Detect which cell encompasses the target text, then output its [X, Y] center coordinate. 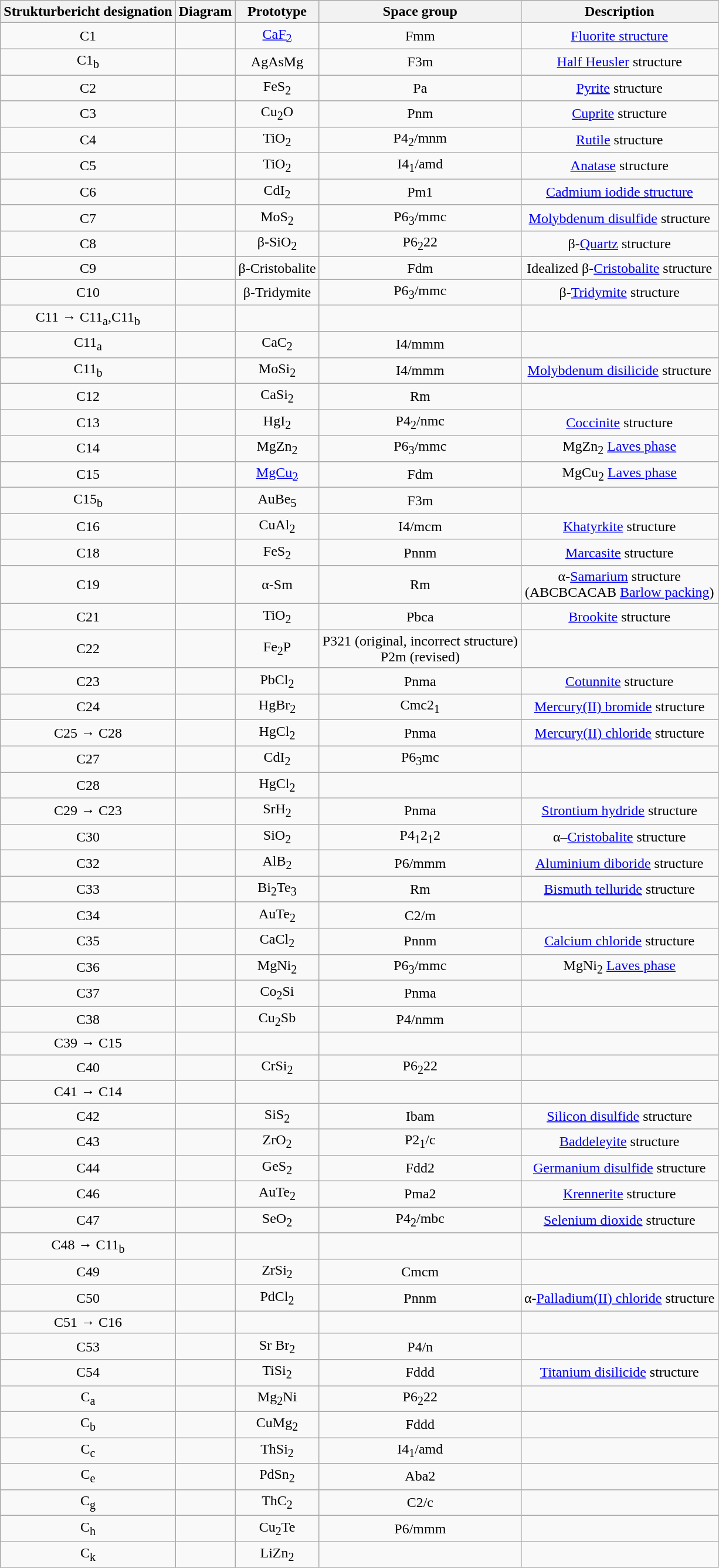
P4/nmm [420, 1019]
C48 → C11b [88, 1246]
C40 [88, 1067]
Half Heusler structure [619, 62]
Cc [88, 1451]
C37 [88, 993]
C11b [88, 370]
MgCu2 Laves phase [619, 474]
α-Sm [277, 584]
Cu2O [277, 114]
P4/n [420, 1346]
C34 [88, 915]
P42/mnm [420, 140]
Marcasite structure [619, 552]
Silicon disulfide structure [619, 1116]
ThC2 [277, 1502]
PbCl2 [277, 681]
C1b [88, 62]
C16 [88, 526]
Cmcm [420, 1272]
C18 [88, 552]
C19 [88, 584]
HgBr2 [277, 707]
C3 [88, 114]
C22 [88, 649]
C32 [88, 863]
Titanium disilicide structure [619, 1373]
C24 [88, 707]
P21/c [420, 1142]
C5 [88, 166]
Fe2P [277, 649]
Cmc21 [420, 707]
Selenium dioxide structure [619, 1220]
C29 → C23 [88, 811]
SiS2 [277, 1116]
β-Tridymite structure [619, 292]
C49 [88, 1272]
Rutile structure [619, 140]
P41212 [420, 837]
MgNi2 Laves phase [619, 967]
C2 [88, 88]
α-Samarium structure(ABCBCACAB Barlow packing) [619, 584]
Brookite structure [619, 617]
CrSi2 [277, 1067]
MgZn2 Laves phase [619, 448]
Pma2 [420, 1194]
C1 [88, 36]
Ca [88, 1398]
Khatyrkite structure [619, 526]
C10 [88, 292]
Co2Si [277, 993]
ZrO2 [277, 1142]
LiZn2 [277, 1555]
C35 [88, 941]
P321 (original, incorrect structure) P2m (revised) [420, 649]
C53 [88, 1346]
Cu2Te [277, 1529]
C11a [88, 344]
Ce [88, 1476]
Baddeleyite structure [619, 1142]
α-Palladium(II) chloride structure [619, 1298]
Ch [88, 1529]
Space group [420, 12]
CaC2 [277, 344]
AlB2 [277, 863]
CaCl2 [277, 941]
Pyrite structure [619, 88]
Fluorite structure [619, 36]
C25 → C28 [88, 733]
Calcium chloride structure [619, 941]
Bi2Te3 [277, 889]
C38 [88, 1019]
Bismuth telluride structure [619, 889]
Germanium disulfide structure [619, 1168]
ZrSi2 [277, 1272]
Pnm [420, 114]
SiO2 [277, 837]
Aluminium diboride structure [619, 863]
C54 [88, 1373]
Ibam [420, 1116]
Pa [420, 88]
SrH2 [277, 811]
Molybdenum disulfide structure [619, 218]
MoS2 [277, 218]
Pm1 [420, 192]
Cuprite structure [619, 114]
C30 [88, 837]
MgNi2 [277, 967]
C39 → C15 [88, 1043]
Coccinite structure [619, 423]
MoSi2 [277, 370]
C8 [88, 244]
C2/m [420, 915]
β-Quartz structure [619, 244]
C50 [88, 1298]
Krennerite structure [619, 1194]
Fmm [420, 36]
C51 → C16 [88, 1322]
β-Tridymite [277, 292]
β-Cristobalite [277, 268]
Cb [88, 1424]
TiSi2 [277, 1373]
CaSi2 [277, 396]
CaF2 [277, 36]
Mercury(II) chloride structure [619, 733]
C4 [88, 140]
C42 [88, 1116]
CuMg2 [277, 1424]
PdSn2 [277, 1476]
AgAsMg [277, 62]
SeO2 [277, 1220]
Mercury(II) bromide structure [619, 707]
C15b [88, 501]
I4/mcm [420, 526]
HgI2 [277, 423]
Cotunnite structure [619, 681]
Strukturbericht designation [88, 12]
CuAl2 [277, 526]
C27 [88, 759]
P42/nmc [420, 423]
P42/mbc [420, 1220]
Molybdenum disilicide structure [619, 370]
C15 [88, 474]
Cu2Sb [277, 1019]
C14 [88, 448]
MgCu2 [277, 474]
α–Cristobalite structure [619, 837]
Description [619, 12]
P63mc [420, 759]
C13 [88, 423]
C33 [88, 889]
PdCl2 [277, 1298]
Cg [88, 1502]
C11 → C11a,C11b [88, 318]
Mg2Ni [277, 1398]
AuBe5 [277, 501]
ThSi2 [277, 1451]
C41 → C14 [88, 1091]
C23 [88, 681]
C7 [88, 218]
Strontium hydride structure [619, 811]
GeS2 [277, 1168]
Sr Br2 [277, 1346]
β-SiO2 [277, 244]
C43 [88, 1142]
Idealized β-Cristobalite structure [619, 268]
C6 [88, 192]
Cadmium iodide structure [619, 192]
C46 [88, 1194]
C47 [88, 1220]
C9 [88, 268]
C28 [88, 785]
Anatase structure [619, 166]
C44 [88, 1168]
C2/c [420, 1502]
Fdd2 [420, 1168]
C36 [88, 967]
C12 [88, 396]
Diagram [205, 12]
C21 [88, 617]
Prototype [277, 12]
MgZn2 [277, 448]
Pbca [420, 617]
Aba2 [420, 1476]
Ck [88, 1555]
